Output the (X, Y) coordinate of the center of the cell containing the given text.  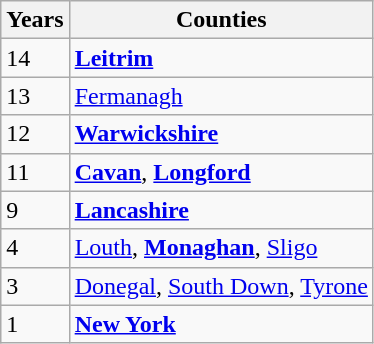
Counties (221, 20)
Leitrim (221, 58)
New York (221, 324)
Years (35, 20)
12 (35, 134)
13 (35, 96)
Warwickshire (221, 134)
Fermanagh (221, 96)
9 (35, 210)
Louth, Monaghan, Sligo (221, 248)
Cavan, Longford (221, 172)
Lancashire (221, 210)
14 (35, 58)
3 (35, 286)
Donegal, South Down, Tyrone (221, 286)
1 (35, 324)
11 (35, 172)
4 (35, 248)
